For the text-containing cell, return its midpoint in (X, Y) coordinate format. 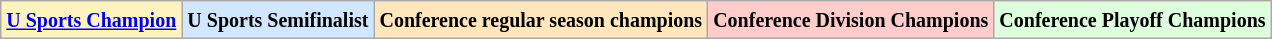
U Sports Semifinalist (278, 20)
Conference regular season champions (541, 20)
U Sports Champion (92, 20)
Conference Division Champions (851, 20)
Conference Playoff Champions (1132, 20)
